Output the [X, Y] coordinate of the center of the cell containing the given text.  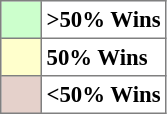
50% Wins [104, 57]
>50% Wins [104, 20]
<50% Wins [104, 95]
